Scan for the cell matching the given text and deliver its [X, Y] coordinate at center. 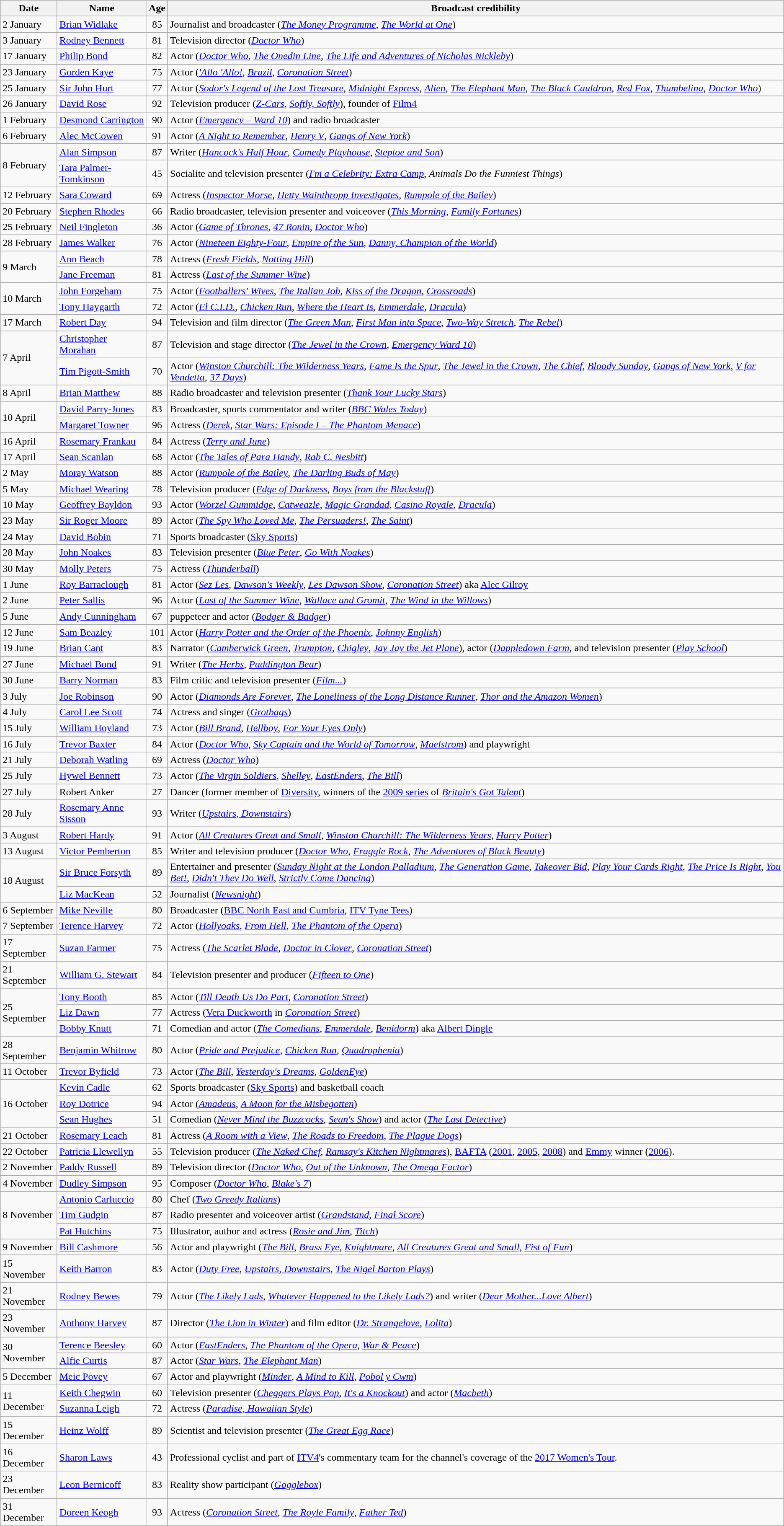
Actor (Doctor Who, Sky Captain and the World of Tomorrow, Maelstrom) and playwright [476, 744]
Actor (EastEnders, The Phantom of the Opera, War & Peace) [476, 1345]
21 July [28, 760]
Date [28, 8]
Suzanna Leigh [101, 1409]
2 November [28, 1167]
Dudley Simpson [101, 1183]
Desmond Carrington [101, 120]
62 [157, 1088]
23 January [28, 72]
25 July [28, 776]
Actor (Till Death Us Do Part, Coronation Street) [476, 996]
Roy Barraclough [101, 585]
Actor (Worzel Gummidge, Catweazle, Magic Grandad, Casino Royale, Dracula) [476, 505]
26 January [28, 104]
95 [157, 1183]
Reality show participant (Gogglebox) [476, 1485]
Rosemary Frankau [101, 441]
Roy Dotrice [101, 1104]
John Noakes [101, 553]
16 December [28, 1457]
Sports broadcaster (Sky Sports) and basketball coach [476, 1088]
Dancer (former member of Diversity, winners of the 2009 series of Britain's Got Talent) [476, 792]
Sean Scanlan [101, 457]
David Rose [101, 104]
Kevin Cadle [101, 1088]
Alan Simpson [101, 152]
66 [157, 211]
Radio broadcaster, television presenter and voiceover (This Morning, Family Fortunes) [476, 211]
Pat Hutchins [101, 1231]
13 August [28, 851]
Heinz Wolff [101, 1430]
Television director (Doctor Who) [476, 40]
Actor (Rumpole of the Bailey, The Darling Buds of May) [476, 473]
74 [157, 712]
5 December [28, 1377]
101 [157, 632]
Sir John Hurt [101, 88]
Journalist (Newsnight) [476, 894]
Alfie Curtis [101, 1361]
James Walker [101, 243]
Actor (Diamonds Are Forever, The Loneliness of the Long Distance Runner, Thor and the Amazon Women) [476, 696]
Benjamin Whitrow [101, 1050]
Actor (The Bill, Yesterday's Dreams, GoldenEye) [476, 1072]
2 January [28, 24]
11 December [28, 1401]
11 October [28, 1072]
Hywel Bennett [101, 776]
79 [157, 1296]
92 [157, 104]
22 October [28, 1151]
9 March [28, 267]
Actress (Thunderball) [476, 569]
Neil Fingleton [101, 227]
David Parry-Jones [101, 409]
Actress (Paradise, Hawaiian Style) [476, 1409]
Writer (The Herbs, Paddington Bear) [476, 664]
20 February [28, 211]
52 [157, 894]
Terence Beesley [101, 1345]
Television and stage director (The Jewel in the Crown, Emergency Ward 10) [476, 344]
Actress (Vera Duckworth in Coronation Street) [476, 1012]
Michael Bond [101, 664]
John Forgeham [101, 291]
24 May [28, 537]
Trevor Baxter [101, 744]
Actor and playwright (Minder, A Mind to Kill, Pobol y Cwm) [476, 1377]
16 April [28, 441]
Sara Coward [101, 195]
10 April [28, 417]
Barry Norman [101, 680]
Broadcaster (BBC North East and Cumbria, ITV Tyne Tees) [476, 910]
28 February [28, 243]
25 February [28, 227]
12 February [28, 195]
Philip Bond [101, 56]
David Bobin [101, 537]
Actress (Derek, Star Wars: Episode I – The Phantom Menace) [476, 425]
16 July [28, 744]
Robert Day [101, 323]
Tony Haygarth [101, 307]
Actress and singer (Grotbags) [476, 712]
Geoffrey Bayldon [101, 505]
43 [157, 1457]
36 [157, 227]
Television presenter and producer (Fifteen to One) [476, 975]
Actress (The Scarlet Blade, Doctor in Clover, Coronation Street) [476, 948]
Film critic and television presenter (Film...) [476, 680]
Jane Freeman [101, 275]
Terence Harvey [101, 926]
Peter Sallis [101, 600]
8 February [28, 165]
Keith Chegwin [101, 1393]
Tim Pigott-Smith [101, 371]
Carol Lee Scott [101, 712]
Actor (Game of Thrones, 47 Ronin, Doctor Who) [476, 227]
28 July [28, 814]
Suzan Farmer [101, 948]
Moray Watson [101, 473]
Robert Anker [101, 792]
2 May [28, 473]
3 July [28, 696]
Actress (Inspector Morse, Hetty Wainthropp Investigates, Rumpole of the Bailey) [476, 195]
17 September [28, 948]
Actor (Pride and Prejudice, Chicken Run, Quadrophenia) [476, 1050]
Sharon Laws [101, 1457]
Rosemary Anne Sisson [101, 814]
Andy Cunningham [101, 616]
Tim Gudgin [101, 1215]
Actor (Duty Free, Upstairs, Downstairs, The Nigel Barton Plays) [476, 1269]
6 February [28, 136]
Actor (Sodor's Legend of the Lost Treasure, Midnight Express, Alien, The Elephant Man, The Black Cauldron, Red Fox, Thumbelina, Doctor Who) [476, 88]
Trevor Byfield [101, 1072]
Bill Cashmore [101, 1247]
Professional cyclist and part of ITV4's commentary team for the channel's coverage of the 2017 Women's Tour. [476, 1457]
30 May [28, 569]
Television producer (Edge of Darkness, Boys from the Blackstuff) [476, 489]
16 October [28, 1104]
Composer (Doctor Who, Blake's 7) [476, 1183]
Patricia Llewellyn [101, 1151]
1 February [28, 120]
70 [157, 371]
Actor (The Virgin Soldiers, Shelley, EastEnders, The Bill) [476, 776]
Journalist and broadcaster (The Money Programme, The World at One) [476, 24]
4 November [28, 1183]
Sports broadcaster (Sky Sports) [476, 537]
19 June [28, 648]
7 April [28, 358]
10 May [28, 505]
Writer and television producer (Doctor Who, Fraggle Rock, The Adventures of Black Beauty) [476, 851]
Actor (Sez Les, Dawson's Weekly, Les Dawson Show, Coronation Street) aka Alec Gilroy [476, 585]
Writer (Upstairs, Downstairs) [476, 814]
Television producer (The Naked Chef, Ramsay's Kitchen Nightmares), BAFTA (2001, 2005, 2008) and Emmy winner (2006). [476, 1151]
Actor (Last of the Summer Wine, Wallace and Gromit, The Wind in the Willows) [476, 600]
4 July [28, 712]
Rodney Bewes [101, 1296]
Comedian and actor (The Comedians, Emmerdale, Benidorm) aka Albert Dingle [476, 1028]
Name [101, 8]
Television producer (Z-Cars, Softly, Softly), founder of Film4 [476, 104]
Molly Peters [101, 569]
25 September [28, 1012]
45 [157, 173]
Socialite and television presenter (I'm a Celebrity: Extra Camp, Animals Do the Funniest Things) [476, 173]
puppeteer and actor (Bodger & Badger) [476, 616]
Bobby Knutt [101, 1028]
30 November [28, 1353]
Broadcaster, sports commentator and writer (BBC Wales Today) [476, 409]
Actor (El C.I.D., Chicken Run, Where the Heart Is, Emmerdale, Dracula) [476, 307]
Anthony Harvey [101, 1323]
Christopher Morahan [101, 344]
27 [157, 792]
30 June [28, 680]
Keith Barron [101, 1269]
56 [157, 1247]
Illustrator, author and actress (Rosie and Jim, Titch) [476, 1231]
Actor and playwright (The Bill, Brass Eye, Knightmare, All Creatures Great and Small, Fist of Fun) [476, 1247]
Actor (Harry Potter and the Order of the Phoenix, Johnny English) [476, 632]
Sir Bruce Forsyth [101, 872]
23 December [28, 1485]
Actor (The Tales of Para Handy, Rab C. Nesbitt) [476, 457]
Actor (Emergency – Ward 10) and radio broadcaster [476, 120]
Chef (Two Greedy Italians) [476, 1199]
5 June [28, 616]
Meic Povey [101, 1377]
31 December [28, 1512]
Actress (Terry and June) [476, 441]
Stephen Rhodes [101, 211]
Robert Hardy [101, 835]
Tara Palmer-Tomkinson [101, 173]
Gorden Kaye [101, 72]
21 November [28, 1296]
3 January [28, 40]
27 June [28, 664]
7 September [28, 926]
Rodney Bennett [101, 40]
6 September [28, 910]
9 November [28, 1247]
Comedian (Never Mind the Buzzcocks, Sean's Show) and actor (The Last Detective) [476, 1120]
Actress (Last of the Summer Wine) [476, 275]
Actor (Footballers' Wives, The Italian Job, Kiss of the Dragon, Crossroads) [476, 291]
Actress (A Room with a View, The Roads to Freedom, The Plague Dogs) [476, 1135]
Actor (Bill Brand, Hellboy, For Your Eyes Only) [476, 728]
Margaret Towner [101, 425]
Age [157, 8]
Actor (Star Wars, The Elephant Man) [476, 1361]
Director (The Lion in Winter) and film editor (Dr. Strangelove, Lolita) [476, 1323]
Actor ('Allo 'Allo!, Brazil, Coronation Street) [476, 72]
17 March [28, 323]
Antonio Carluccio [101, 1199]
15 July [28, 728]
10 March [28, 299]
17 April [28, 457]
Actor (Doctor Who, The Onedin Line, The Life and Adventures of Nicholas Nickleby) [476, 56]
Broadcast credibility [476, 8]
Actor (The Likely Lads, Whatever Happened to the Likely Lads?) and writer (Dear Mother...Love Albert) [476, 1296]
Sam Beazley [101, 632]
68 [157, 457]
15 December [28, 1430]
17 January [28, 56]
Writer (Hancock's Half Hour, Comedy Playhouse, Steptoe and Son) [476, 152]
Leon Bernicoff [101, 1485]
Sir Roger Moore [101, 521]
1 June [28, 585]
21 September [28, 975]
27 July [28, 792]
Victor Pemberton [101, 851]
Radio broadcaster and television presenter (Thank Your Lucky Stars) [476, 393]
Paddy Russell [101, 1167]
Brian Matthew [101, 393]
28 May [28, 553]
Sean Hughes [101, 1120]
William G. Stewart [101, 975]
Doreen Keogh [101, 1512]
76 [157, 243]
Ann Beach [101, 259]
25 January [28, 88]
Liz Dawn [101, 1012]
3 August [28, 835]
Tony Booth [101, 996]
Actor (The Spy Who Loved Me, The Persuaders!, The Saint) [476, 521]
Radio presenter and voiceover artist (Grandstand, Final Score) [476, 1215]
Television presenter (Blue Peter, Go With Noakes) [476, 553]
Alec McCowen [101, 136]
21 October [28, 1135]
Joe Robinson [101, 696]
Liz MacKean [101, 894]
Scientist and television presenter (The Great Egg Race) [476, 1430]
Actress (Fresh Fields, Notting Hill) [476, 259]
51 [157, 1120]
12 June [28, 632]
Actress (Doctor Who) [476, 760]
82 [157, 56]
Narrator (Camberwick Green, Trumpton, Chigley, Jay Jay the Jet Plane), actor (Dappledown Farm, and television presenter (Play School) [476, 648]
Deborah Watling [101, 760]
8 April [28, 393]
Michael Wearing [101, 489]
Brian Cant [101, 648]
Actor (A Night to Remember, Henry V, Gangs of New York) [476, 136]
Television presenter (Cheggers Plays Pop, It's a Knockout) and actor (Macbeth) [476, 1393]
Brian Widlake [101, 24]
55 [157, 1151]
Actor (Hollyoaks, From Hell, The Phantom of the Opera) [476, 926]
23 November [28, 1323]
2 June [28, 600]
Actor (Amadeus, A Moon for the Misbegotten) [476, 1104]
23 May [28, 521]
Rosemary Leach [101, 1135]
Actor (All Creatures Great and Small, Winston Churchill: The Wilderness Years, Harry Potter) [476, 835]
8 November [28, 1215]
Actor (Nineteen Eighty-Four, Empire of the Sun, Danny, Champion of the World) [476, 243]
Television and film director (The Green Man, First Man into Space, Two-Way Stretch, The Rebel) [476, 323]
18 August [28, 881]
5 May [28, 489]
Mike Neville [101, 910]
William Hoyland [101, 728]
15 November [28, 1269]
28 September [28, 1050]
Television director (Doctor Who, Out of the Unknown, The Omega Factor) [476, 1167]
Actress (Coronation Street, The Royle Family, Father Ted) [476, 1512]
